Provide the [X, Y] coordinate of the cell's center where the given text is located.  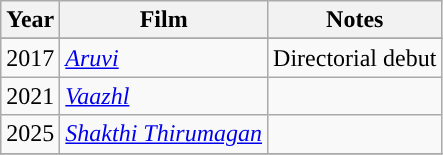
2017 [30, 58]
Year [30, 20]
Shakthi Thirumagan [164, 134]
Aruvi [164, 58]
2021 [30, 96]
Vaazhl [164, 96]
Notes [355, 20]
Film [164, 20]
2025 [30, 134]
Directorial debut [355, 58]
